Locate the cell with the specified text and output its (X, Y) center coordinate. 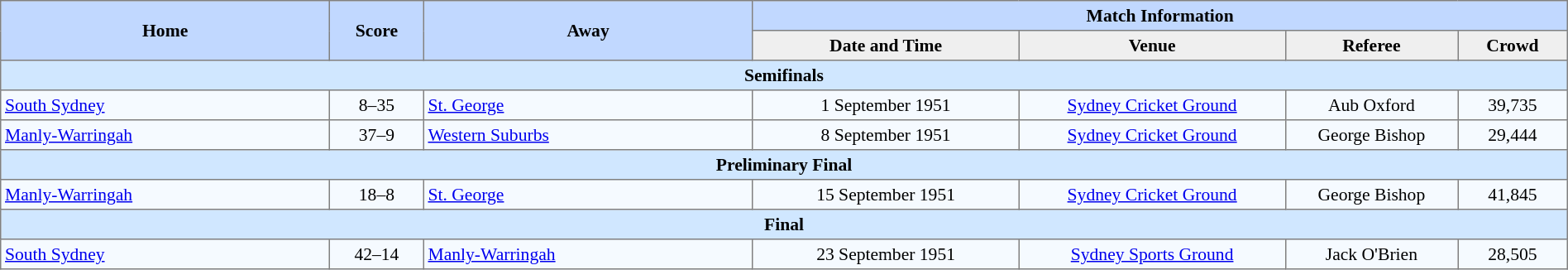
29,444 (1513, 135)
18–8 (377, 195)
Western Suburbs (588, 135)
Preliminary Final (784, 165)
28,505 (1513, 254)
Away (588, 31)
8–35 (377, 105)
Score (377, 31)
Date and Time (886, 46)
Semifinals (784, 75)
Referee (1371, 46)
Match Information (1159, 16)
42–14 (377, 254)
23 September 1951 (886, 254)
Sydney Sports Ground (1152, 254)
Venue (1152, 46)
39,735 (1513, 105)
Crowd (1513, 46)
Jack O'Brien (1371, 254)
Aub Oxford (1371, 105)
Final (784, 224)
15 September 1951 (886, 195)
37–9 (377, 135)
1 September 1951 (886, 105)
Home (165, 31)
41,845 (1513, 195)
8 September 1951 (886, 135)
